Provide the (X, Y) coordinate of the cell's center where the given text is located.  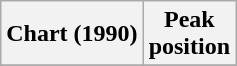
Peakposition (189, 34)
Chart (1990) (72, 34)
